Extract the [X, Y] coordinate from the center of the cell holding the provided text.  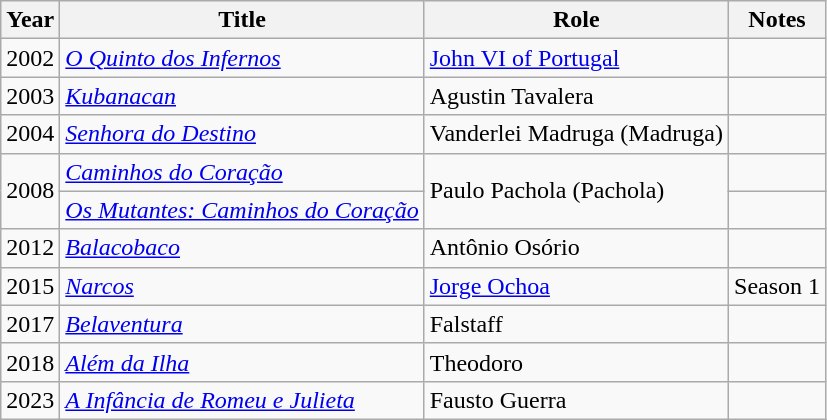
Kubanacan [242, 96]
Balacobaco [242, 248]
Os Mutantes: Caminhos do Coração [242, 210]
A Infância de Romeu e Julieta [242, 400]
2004 [30, 134]
2002 [30, 58]
2023 [30, 400]
Notes [778, 20]
Theodoro [576, 362]
Agustin Tavalera [576, 96]
John VI of Portugal [576, 58]
Fausto Guerra [576, 400]
Além da Ilha [242, 362]
Vanderlei Madruga (Madruga) [576, 134]
Senhora do Destino [242, 134]
Role [576, 20]
2003 [30, 96]
Year [30, 20]
Jorge Ochoa [576, 286]
Caminhos do Coração [242, 172]
2015 [30, 286]
Title [242, 20]
Belaventura [242, 324]
Falstaff [576, 324]
2017 [30, 324]
Paulo Pachola (Pachola) [576, 191]
2012 [30, 248]
2008 [30, 191]
Antônio Osório [576, 248]
O Quinto dos Infernos [242, 58]
Narcos [242, 286]
Season 1 [778, 286]
2018 [30, 362]
